Return the (x, y) coordinate for the center point of the cell that contains the specified text.  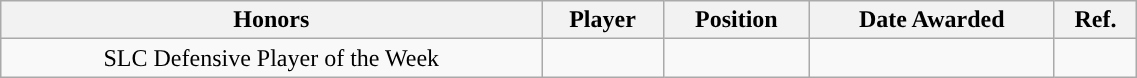
Position (736, 20)
Date Awarded (931, 20)
Player (602, 20)
Honors (272, 20)
Ref. (1096, 20)
SLC Defensive Player of the Week (272, 58)
